Return the (x, y) coordinate for the center point of the cell that contains the specified text.  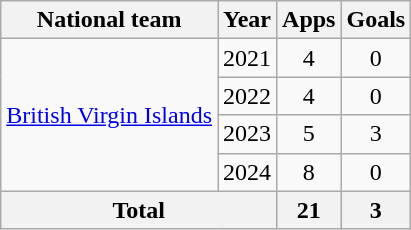
British Virgin Islands (110, 115)
2021 (248, 58)
Total (139, 210)
21 (309, 210)
Year (248, 20)
8 (309, 172)
Apps (309, 20)
2022 (248, 96)
5 (309, 134)
2024 (248, 172)
Goals (376, 20)
2023 (248, 134)
National team (110, 20)
